From the cell containing the given text, extract its center point as [X, Y] coordinate. 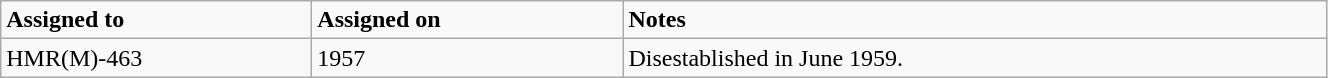
Assigned to [156, 20]
Disestablished in June 1959. [975, 58]
Notes [975, 20]
1957 [468, 58]
Assigned on [468, 20]
HMR(M)-463 [156, 58]
